Locate the cell with the specified text and output its (x, y) center coordinate. 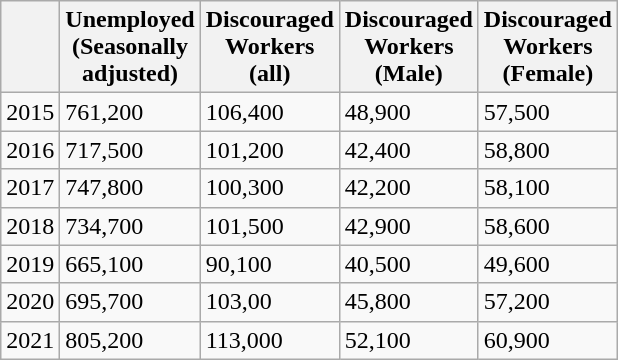
90,100 (270, 264)
734,700 (130, 226)
761,200 (130, 112)
101,500 (270, 226)
42,200 (408, 188)
57,200 (548, 302)
2021 (30, 340)
100,300 (270, 188)
60,900 (548, 340)
2020 (30, 302)
48,900 (408, 112)
Unemployed(Seasonallyadjusted) (130, 47)
2016 (30, 150)
52,100 (408, 340)
DiscouragedWorkers(Male) (408, 47)
49,600 (548, 264)
103,00 (270, 302)
805,200 (130, 340)
58,600 (548, 226)
DiscouragedWorkers(all) (270, 47)
42,400 (408, 150)
2015 (30, 112)
695,700 (130, 302)
717,500 (130, 150)
45,800 (408, 302)
106,400 (270, 112)
665,100 (130, 264)
58,800 (548, 150)
42,900 (408, 226)
58,100 (548, 188)
113,000 (270, 340)
747,800 (130, 188)
2019 (30, 264)
2017 (30, 188)
40,500 (408, 264)
DiscouragedWorkers(Female) (548, 47)
101,200 (270, 150)
2018 (30, 226)
57,500 (548, 112)
